Locate the cell with the specified text and output its [X, Y] center coordinate. 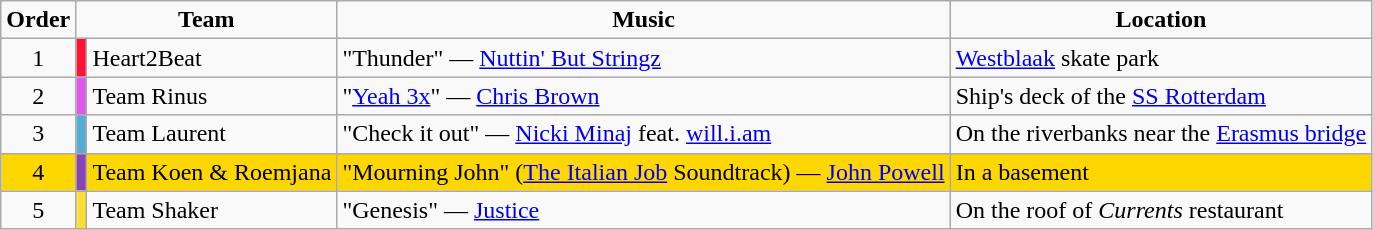
"Yeah 3x" — Chris Brown [644, 96]
5 [38, 210]
Team Laurent [212, 134]
Order [38, 20]
"Thunder" — Nuttin' But Stringz [644, 58]
Team Shaker [212, 210]
4 [38, 172]
Team Koen & Roemjana [212, 172]
Heart2Beat [212, 58]
On the roof of Currents restaurant [1161, 210]
Westblaak skate park [1161, 58]
Music [644, 20]
"Genesis" — Justice [644, 210]
In a basement [1161, 172]
Ship's deck of the SS Rotterdam [1161, 96]
3 [38, 134]
"Check it out" — Nicki Minaj feat. will.i.am [644, 134]
Team Rinus [212, 96]
1 [38, 58]
Location [1161, 20]
Team [206, 20]
"Mourning John" (The Italian Job Soundtrack) — John Powell [644, 172]
2 [38, 96]
On the riverbanks near the Erasmus bridge [1161, 134]
